Pinpoint the cell where the given text exists, returning its [X, Y] midpoint coordinate. 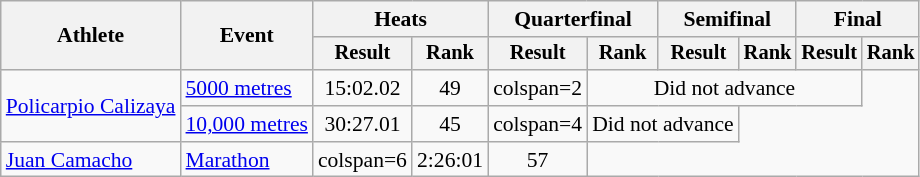
Policarpio Calizaya [91, 106]
Athlete [91, 36]
Final [858, 19]
30:27.01 [362, 124]
Heats [400, 19]
colspan=4 [538, 124]
5000 metres [247, 88]
45 [450, 124]
15:02.02 [362, 88]
Semifinal [727, 19]
49 [450, 88]
Quarterfinal [573, 19]
Event [247, 36]
10,000 metres [247, 124]
colspan=2 [538, 88]
